Return (X, Y) of the center of cell containing provided text 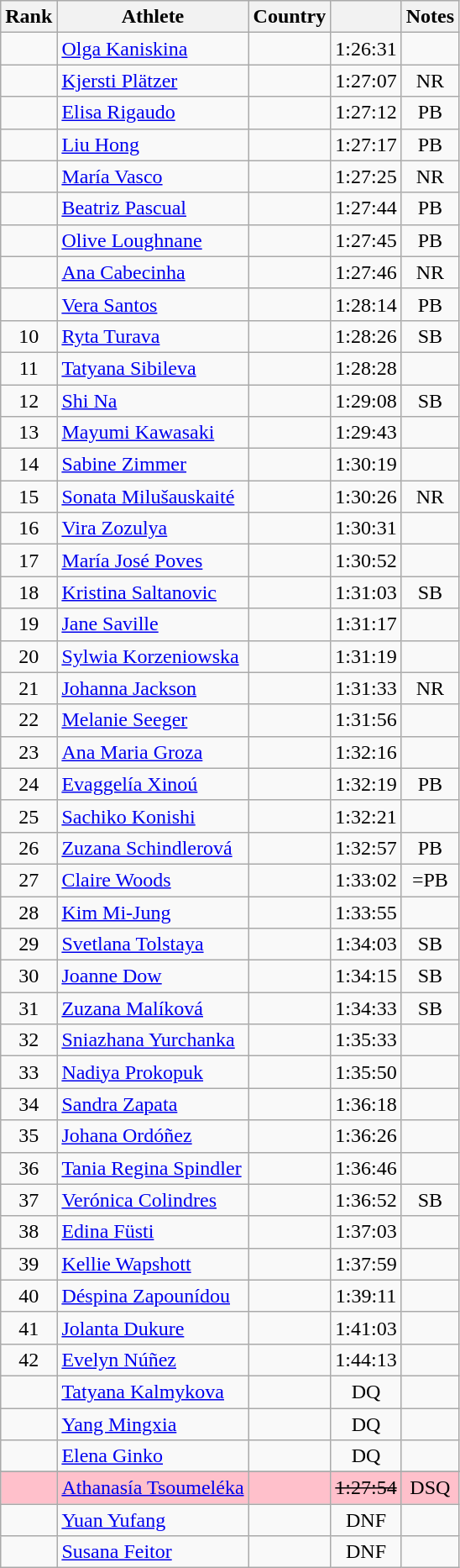
Mayumi Kawasaki (153, 433)
35 (29, 1136)
Sandra Zapata (153, 1104)
Kristina Saltanovic (153, 592)
1:28:26 (366, 336)
15 (29, 497)
Tania Regina Spindler (153, 1168)
Kjersti Plätzer (153, 81)
1:28:14 (366, 304)
Ana Maria Groza (153, 752)
1:39:11 (366, 1296)
1:29:08 (366, 401)
1:37:03 (366, 1232)
Elena Ginko (153, 1456)
Sachiko Konishi (153, 816)
1:27:54 (366, 1488)
30 (29, 976)
Yuan Yufang (153, 1520)
33 (29, 1072)
1:27:12 (366, 113)
1:41:03 (366, 1328)
Sylwia Korzeniowska (153, 656)
Ana Cabecinha (153, 272)
1:44:13 (366, 1360)
Athlete (153, 17)
1:30:26 (366, 497)
25 (29, 816)
Melanie Seeger (153, 720)
1:31:03 (366, 592)
1:35:50 (366, 1072)
37 (29, 1200)
Notes (430, 17)
Rank (29, 17)
14 (29, 465)
1:31:17 (366, 624)
1:37:59 (366, 1264)
Evelyn Núñez (153, 1360)
29 (29, 944)
María José Poves (153, 560)
36 (29, 1168)
10 (29, 336)
41 (29, 1328)
Sabine Zimmer (153, 465)
1:31:19 (366, 656)
Liu Hong (153, 145)
1:36:52 (366, 1200)
Jolanta Dukure (153, 1328)
1:36:18 (366, 1104)
38 (29, 1232)
26 (29, 848)
20 (29, 656)
1:32:21 (366, 816)
34 (29, 1104)
31 (29, 1008)
1:35:33 (366, 1040)
María Vasco (153, 176)
1:27:44 (366, 208)
39 (29, 1264)
1:32:16 (366, 752)
1:27:46 (366, 272)
1:27:45 (366, 240)
1:27:25 (366, 176)
18 (29, 592)
Edina Füsti (153, 1232)
Ryta Turava (153, 336)
Kim Mi-Jung (153, 912)
17 (29, 560)
Vira Zozulya (153, 529)
42 (29, 1360)
1:32:57 (366, 848)
21 (29, 688)
1:26:31 (366, 49)
Déspina Zapounídou (153, 1296)
Vera Santos (153, 304)
Olive Loughnane (153, 240)
12 (29, 401)
Susana Feitor (153, 1552)
40 (29, 1296)
Elisa Rigaudo (153, 113)
27 (29, 880)
1:36:26 (366, 1136)
Shi Na (153, 401)
19 (29, 624)
1:31:56 (366, 720)
Zuzana Malíková (153, 1008)
1:34:15 (366, 976)
1:27:17 (366, 145)
Yang Mingxia (153, 1424)
24 (29, 784)
Joanne Dow (153, 976)
Svetlana Tolstaya (153, 944)
1:33:55 (366, 912)
1:30:52 (366, 560)
Kellie Wapshott (153, 1264)
Zuzana Schindlerová (153, 848)
1:28:28 (366, 368)
DSQ (430, 1488)
1:34:33 (366, 1008)
16 (29, 529)
1:31:33 (366, 688)
11 (29, 368)
1:32:19 (366, 784)
Sonata Milušauskaité (153, 497)
Johana Ordóñez (153, 1136)
1:29:43 (366, 433)
13 (29, 433)
1:30:19 (366, 465)
1:34:03 (366, 944)
Sniazhana Yurchanka (153, 1040)
1:33:02 (366, 880)
Johanna Jackson (153, 688)
Evaggelía Xinoú (153, 784)
1:27:07 (366, 81)
Athanasía Tsoumeléka (153, 1488)
Tatyana Kalmykova (153, 1392)
Tatyana Sibileva (153, 368)
1:36:46 (366, 1168)
Nadiya Prokopuk (153, 1072)
1:30:31 (366, 529)
32 (29, 1040)
Olga Kaniskina (153, 49)
Jane Saville (153, 624)
23 (29, 752)
Beatriz Pascual (153, 208)
Country (290, 17)
=PB (430, 880)
28 (29, 912)
22 (29, 720)
Claire Woods (153, 880)
Verónica Colindres (153, 1200)
